Locate the cell with the specified text and output its [X, Y] center coordinate. 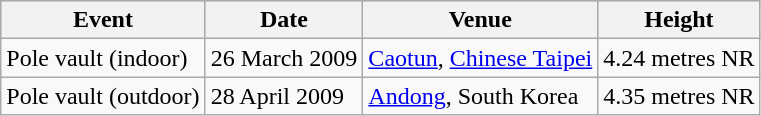
Pole vault (indoor) [103, 58]
Andong, South Korea [480, 96]
4.35 metres NR [679, 96]
Date [284, 20]
4.24 metres NR [679, 58]
Height [679, 20]
26 March 2009 [284, 58]
Caotun, Chinese Taipei [480, 58]
28 April 2009 [284, 96]
Pole vault (outdoor) [103, 96]
Event [103, 20]
Venue [480, 20]
